Output the (x, y) coordinate of the center of the cell containing the given text.  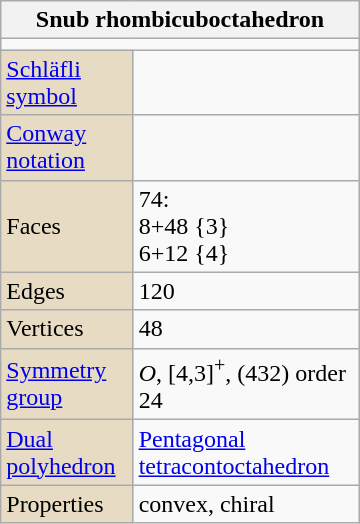
Vertices (67, 329)
Edges (67, 291)
74:8+48 {3}6+12 {4} (246, 226)
convex, chiral (246, 504)
Properties (67, 504)
Pentagonal tetracontoctahedron (246, 452)
Conway notation (67, 148)
Schläfli symbol (67, 82)
O, [4,3]+, (432) order 24 (246, 384)
Faces (67, 226)
Dual polyhedron (67, 452)
48 (246, 329)
Snub rhombicuboctahedron (180, 20)
Symmetry group (67, 384)
120 (246, 291)
